Return (X, Y) of the center of cell containing provided text 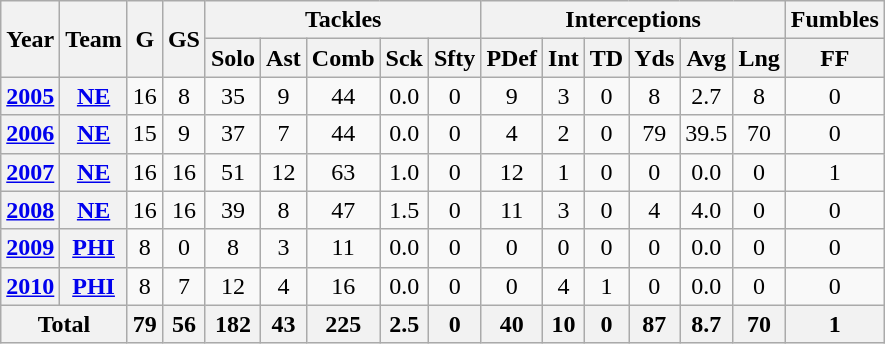
56 (184, 324)
G (144, 39)
2.7 (706, 96)
Year (30, 39)
TD (606, 58)
2010 (30, 286)
Fumbles (834, 20)
8.7 (706, 324)
FF (834, 58)
Int (564, 58)
Solo (232, 58)
87 (654, 324)
Sfty (454, 58)
35 (232, 96)
40 (512, 324)
Ast (284, 58)
2008 (30, 210)
2 (564, 134)
Team (94, 39)
Yds (654, 58)
Lng (759, 58)
37 (232, 134)
225 (343, 324)
2007 (30, 172)
2.5 (404, 324)
51 (232, 172)
1.0 (404, 172)
Sck (404, 58)
Interceptions (633, 20)
Total (64, 324)
Avg (706, 58)
PDef (512, 58)
Comb (343, 58)
63 (343, 172)
2009 (30, 248)
43 (284, 324)
2006 (30, 134)
GS (184, 39)
39 (232, 210)
47 (343, 210)
Tackles (342, 20)
2005 (30, 96)
1.5 (404, 210)
182 (232, 324)
39.5 (706, 134)
4.0 (706, 210)
15 (144, 134)
10 (564, 324)
